Return (x, y) of the center of cell containing provided text 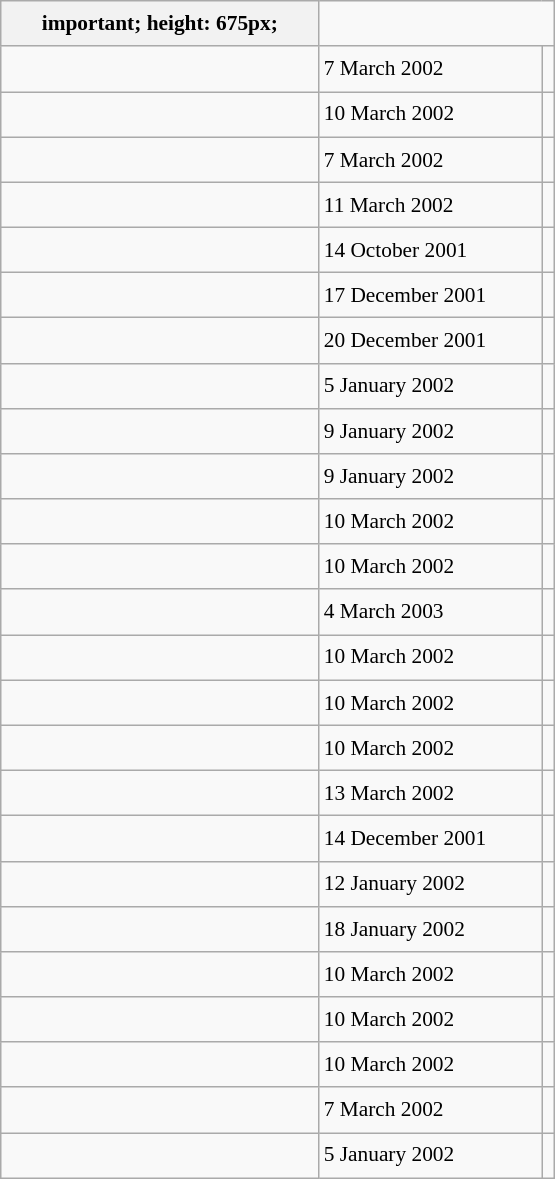
4 March 2003 (430, 612)
20 December 2001 (430, 340)
12 January 2002 (430, 884)
important; height: 675px; (160, 24)
14 October 2001 (430, 250)
13 March 2002 (430, 792)
11 March 2002 (430, 204)
18 January 2002 (430, 928)
14 December 2001 (430, 838)
17 December 2001 (430, 296)
